Scan for the cell matching the given text and deliver its [x, y] coordinate at center. 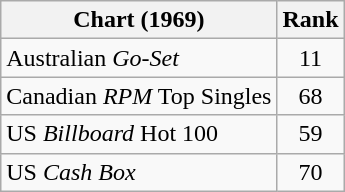
59 [310, 134]
68 [310, 96]
11 [310, 58]
Chart (1969) [139, 20]
Australian Go-Set [139, 58]
US Billboard Hot 100 [139, 134]
Canadian RPM Top Singles [139, 96]
70 [310, 172]
US Cash Box [139, 172]
Rank [310, 20]
